Identify which cell holds the provided text, then report its (x, y) central coordinate. 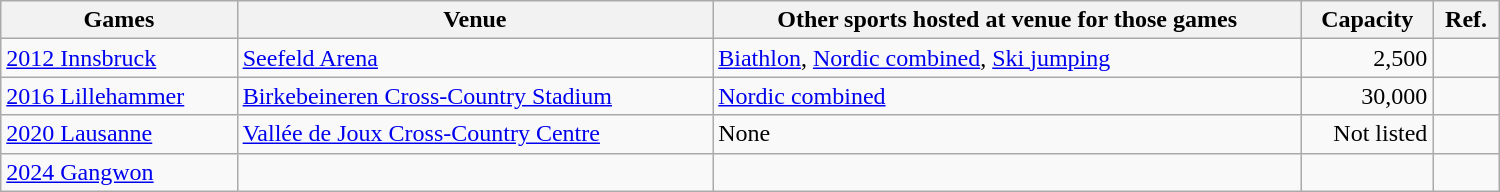
Not listed (1366, 134)
None (1008, 134)
Birkebeineren Cross-Country Stadium (475, 96)
2024 Gangwon (119, 172)
Other sports hosted at venue for those games (1008, 20)
Biathlon, Nordic combined, Ski jumping (1008, 58)
2012 Innsbruck (119, 58)
30,000 (1366, 96)
Capacity (1366, 20)
2,500 (1366, 58)
Ref. (1466, 20)
Vallée de Joux Cross-Country Centre (475, 134)
2020 Lausanne (119, 134)
2016 Lillehammer (119, 96)
Games (119, 20)
Seefeld Arena (475, 58)
Nordic combined (1008, 96)
Venue (475, 20)
